Search for the cell housing the specified text and yield its (x, y) center coordinate. 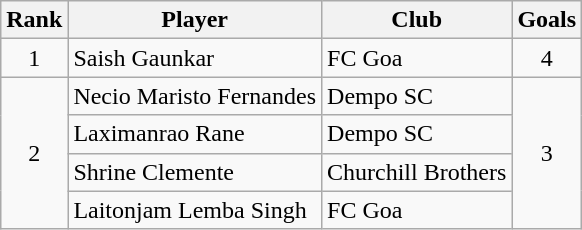
2 (34, 153)
Laximanrao Rane (195, 134)
1 (34, 58)
Necio Maristo Fernandes (195, 96)
Player (195, 20)
Laitonjam Lemba Singh (195, 210)
4 (547, 58)
3 (547, 153)
Rank (34, 20)
Churchill Brothers (417, 172)
Goals (547, 20)
Saish Gaunkar (195, 58)
Club (417, 20)
Shrine Clemente (195, 172)
